Extract the (x, y) coordinate from the center of the cell holding the provided text.  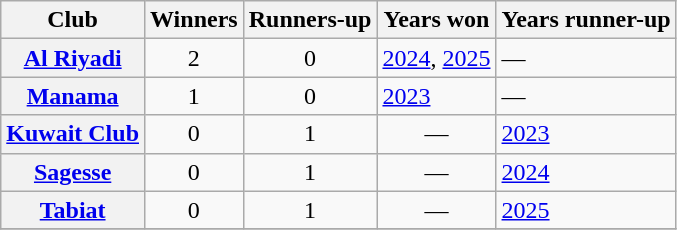
2025 (586, 210)
Tabiat (73, 210)
2024 (586, 172)
2 (194, 58)
Al Riyadi (73, 58)
Sagesse (73, 172)
2024, 2025 (436, 58)
Years won (436, 20)
Winners (194, 20)
Runners-up (310, 20)
Club (73, 20)
Kuwait Club (73, 134)
Years runner-up (586, 20)
Manama (73, 96)
